Identify which cell holds the provided text, then report its [x, y] central coordinate. 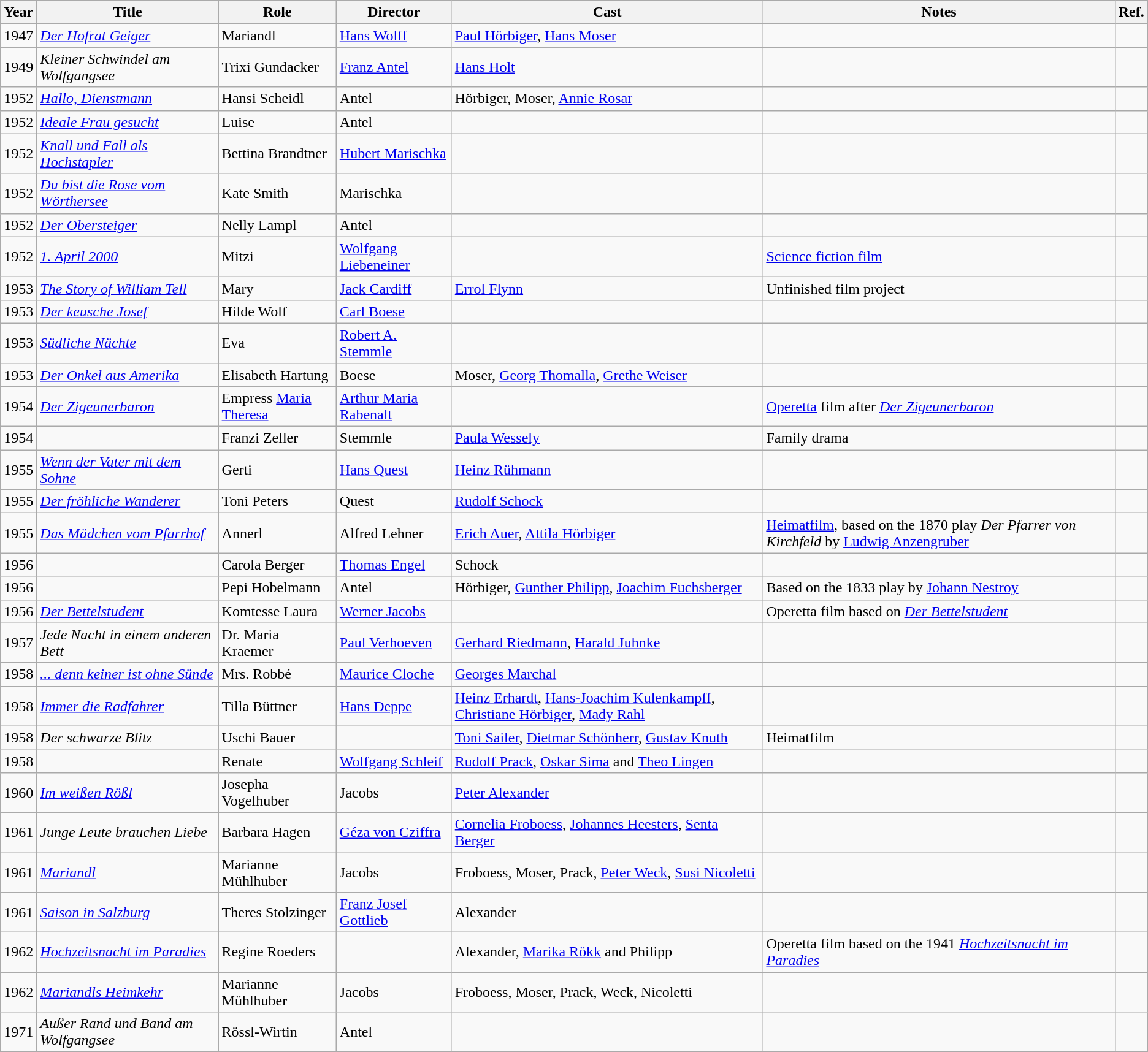
Der Bettelstudent [128, 611]
Paula Wessely [607, 438]
Paul Verhoeven [394, 642]
Schock [607, 565]
Außer Rand und Band am Wolfgangsee [128, 1032]
Das Mädchen vom Pfarrhof [128, 533]
Der Zigeunerbaron [128, 407]
Renate [277, 761]
Hallo, Dienstmann [128, 99]
Franzi Zeller [277, 438]
Paul Hörbiger, Hans Moser [607, 36]
1947 [18, 36]
Froboess, Moser, Prack, Weck, Nicoletti [607, 992]
1949 [18, 67]
Based on the 1833 play by Johann Nestroy [939, 588]
Luise [277, 122]
Gerti [277, 470]
Maurice Cloche [394, 674]
Saison in Salzburg [128, 912]
... denn keiner ist ohne Sünde [128, 674]
Froboess, Moser, Prack, Peter Weck, Susi Nicoletti [607, 872]
Mitzi [277, 256]
1971 [18, 1032]
Gerhard Riedmann, Harald Juhnke [607, 642]
Title [128, 12]
Notes [939, 12]
Thomas Engel [394, 565]
Operetta film based on the 1941 Hochzeitsnacht im Paradies [939, 953]
Ideale Frau gesucht [128, 122]
Tilla Büttner [277, 706]
Jack Cardiff [394, 288]
Bettina Brandtner [277, 153]
Alfred Lehner [394, 533]
Géza von Cziffra [394, 833]
Science fiction film [939, 256]
Josepha Vogelhuber [277, 792]
Regine Roeders [277, 953]
Uschi Bauer [277, 738]
Toni Sailer, Dietmar Schönherr, Gustav Knuth [607, 738]
Elisabeth Hartung [277, 375]
Jede Nacht in einem anderen Bett [128, 642]
Kleiner Schwindel am Wolfgangsee [128, 67]
Der schwarze Blitz [128, 738]
Toni Peters [277, 501]
Knall und Fall als Hochstapler [128, 153]
Carola Berger [277, 565]
Du bist die Rose vom Wörthersee [128, 194]
Franz Josef Gottlieb [394, 912]
Operetta film based on Der Bettelstudent [939, 611]
Der Hofrat Geiger [128, 36]
Rössl-Wirtin [277, 1032]
Unfinished film project [939, 288]
Director [394, 12]
Barbara Hagen [277, 833]
The Story of William Tell [128, 288]
Hörbiger, Moser, Annie Rosar [607, 99]
Year [18, 12]
Mariandls Heimkehr [128, 992]
Cornelia Froboess, Johannes Heesters, Senta Berger [607, 833]
Operetta film after Der Zigeunerbaron [939, 407]
Family drama [939, 438]
Immer die Radfahrer [128, 706]
Mary [277, 288]
Kate Smith [277, 194]
Werner Jacobs [394, 611]
Hansi Scheidl [277, 99]
Nelly Lampl [277, 225]
Hans Deppe [394, 706]
Eva [277, 343]
Theres Stolzinger [277, 912]
Alexander [607, 912]
Heinz Rühmann [607, 470]
Errol Flynn [607, 288]
Heimatfilm [939, 738]
Komtesse Laura [277, 611]
Empress Maria Theresa [277, 407]
Georges Marchal [607, 674]
Annerl [277, 533]
Franz Antel [394, 67]
Robert A. Stemmle [394, 343]
Trixi Gundacker [277, 67]
Rudolf Prack, Oskar Sima and Theo Lingen [607, 761]
Stemmle [394, 438]
Im weißen Rößl [128, 792]
Wolfgang Schleif [394, 761]
1957 [18, 642]
Dr. Maria Kraemer [277, 642]
Hans Wolff [394, 36]
1. April 2000 [128, 256]
Role [277, 12]
Cast [607, 12]
Hans Holt [607, 67]
Der Obersteiger [128, 225]
Wenn der Vater mit dem Sohne [128, 470]
Der Onkel aus Amerika [128, 375]
Der keusche Josef [128, 311]
Hubert Marischka [394, 153]
Rudolf Schock [607, 501]
Ref. [1131, 12]
Südliche Nächte [128, 343]
Heinz Erhardt, Hans-Joachim Kulenkampff, Christiane Hörbiger, Mady Rahl [607, 706]
Der fröhliche Wanderer [128, 501]
Arthur Maria Rabenalt [394, 407]
Mrs. Robbé [277, 674]
Quest [394, 501]
Heimatfilm, based on the 1870 play Der Pfarrer von Kirchfeld by Ludwig Anzengruber [939, 533]
Moser, Georg Thomalla, Grethe Weiser [607, 375]
Hilde Wolf [277, 311]
Peter Alexander [607, 792]
Carl Boese [394, 311]
Hörbiger, Gunther Philipp, Joachim Fuchsberger [607, 588]
Erich Auer, Attila Hörbiger [607, 533]
Hochzeitsnacht im Paradies [128, 953]
Marischka [394, 194]
Junge Leute brauchen Liebe [128, 833]
Hans Quest [394, 470]
Boese [394, 375]
1960 [18, 792]
Alexander, Marika Rökk and Philipp [607, 953]
Wolfgang Liebeneiner [394, 256]
Pepi Hobelmann [277, 588]
